Return (X, Y) of the center of cell containing provided text 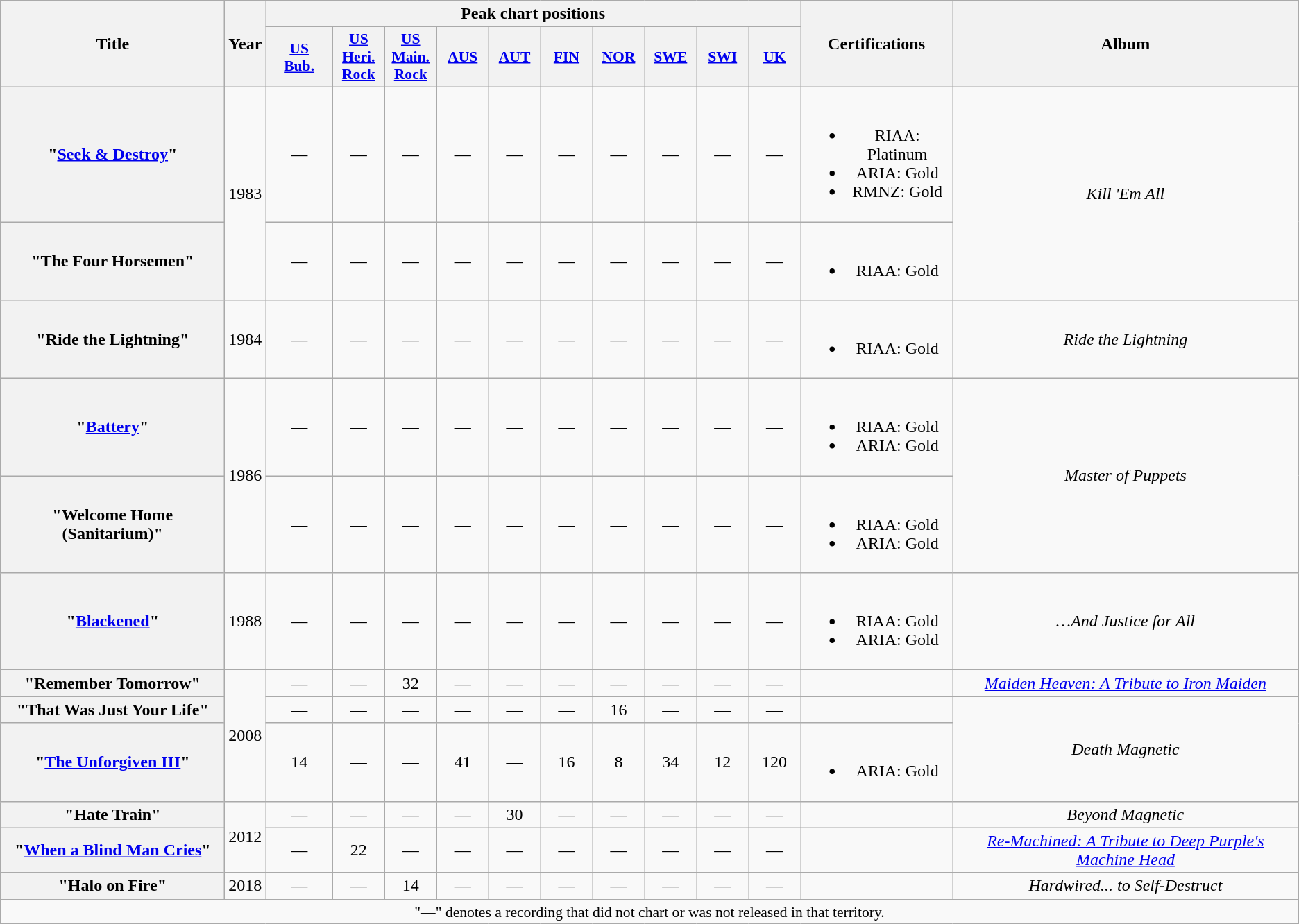
Master of Puppets (1126, 476)
USHeri.Rock (358, 57)
Certifications (877, 44)
Ride the Lightning (1126, 340)
"Battery" (112, 427)
Hardwired... to Self-Destruct (1126, 886)
Kill 'Em All (1126, 193)
Year (246, 44)
120 (774, 762)
"Welcome Home (Sanitarium)" (112, 524)
RIAA: PlatinumARIA: GoldRMNZ: Gold (877, 154)
AUT (515, 57)
Beyond Magnetic (1126, 814)
NOR (619, 57)
ARIA: Gold (877, 762)
32 (411, 683)
41 (462, 762)
"That Was Just Your Life" (112, 710)
30 (515, 814)
Title (112, 44)
UK (774, 57)
"When a Blind Man Cries" (112, 850)
2012 (246, 837)
1986 (246, 476)
22 (358, 850)
USBub. (300, 57)
FIN (566, 57)
1983 (246, 193)
"—" denotes a recording that did not chart or was not released in that territory. (649, 912)
Maiden Heaven: A Tribute to Iron Maiden (1126, 683)
8 (619, 762)
"The Four Horsemen" (112, 261)
"Blackened" (112, 622)
Album (1126, 44)
Peak chart positions (533, 14)
1984 (246, 340)
Re-Machined: A Tribute to Deep Purple's Machine Head (1126, 850)
34 (670, 762)
"Seek & Destroy" (112, 154)
"Remember Tomorrow" (112, 683)
Death Magnetic (1126, 749)
"Hate Train" (112, 814)
"Halo on Fire" (112, 886)
SWI (723, 57)
…And Justice for All (1126, 622)
"The Unforgiven III" (112, 762)
1988 (246, 622)
2008 (246, 735)
12 (723, 762)
"Ride the Lightning" (112, 340)
AUS (462, 57)
SWE (670, 57)
USMain.Rock (411, 57)
2018 (246, 886)
